Provide the [X, Y] coordinate of the cell's center where the given text is located.  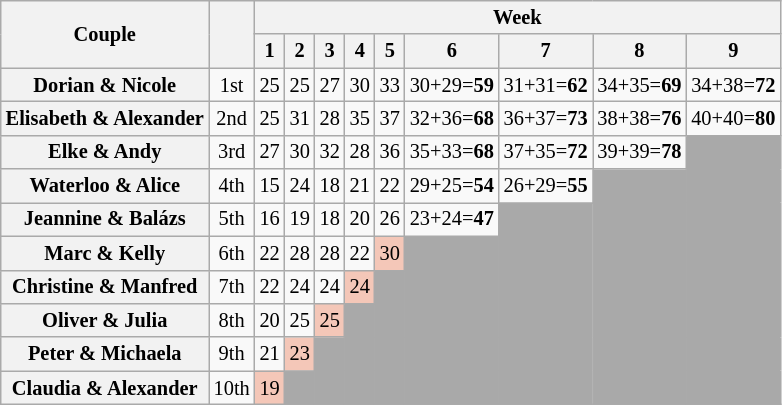
32+36=68 [452, 118]
38+38=76 [639, 118]
Oliver & Julia [105, 320]
15 [270, 186]
Week [518, 17]
36 [390, 152]
23+24=47 [452, 219]
9th [232, 354]
8th [232, 320]
34+35=69 [639, 85]
16 [270, 219]
6 [452, 51]
23 [300, 354]
6th [232, 253]
10th [232, 388]
40+40=80 [733, 118]
1st [232, 85]
37 [390, 118]
7th [232, 287]
30+29=59 [452, 85]
2 [300, 51]
3rd [232, 152]
9 [733, 51]
26 [390, 219]
33 [390, 85]
2nd [232, 118]
4th [232, 186]
Peter & Michaela [105, 354]
34+38=72 [733, 85]
Couple [105, 34]
32 [330, 152]
Claudia & Alexander [105, 388]
26+29=55 [546, 186]
Marc & Kelly [105, 253]
Elisabeth & Alexander [105, 118]
5 [390, 51]
Jeannine & Balázs [105, 219]
35 [360, 118]
5th [232, 219]
8 [639, 51]
31+31=62 [546, 85]
Waterloo & Alice [105, 186]
35+33=68 [452, 152]
Elke & Andy [105, 152]
37+35=72 [546, 152]
29+25=54 [452, 186]
36+37=73 [546, 118]
31 [300, 118]
Dorian & Nicole [105, 85]
1 [270, 51]
39+39=78 [639, 152]
7 [546, 51]
4 [360, 51]
3 [330, 51]
Christine & Manfred [105, 287]
